Find where the given text appears and provide that cell's center as (x, y) coordinate. 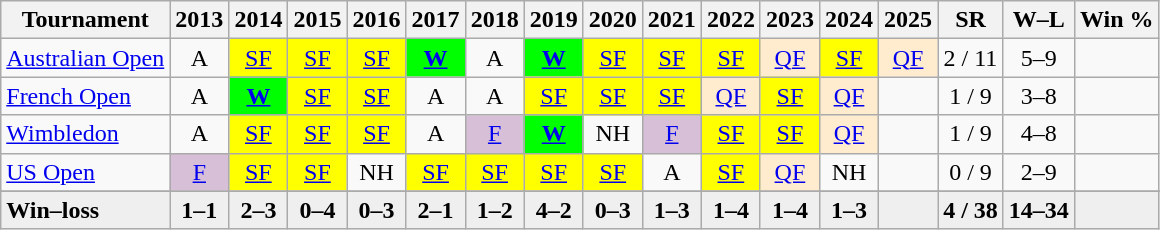
W–L (1038, 20)
0 / 9 (971, 172)
US Open (86, 172)
2–9 (1038, 172)
Wimbledon (86, 134)
4 / 38 (971, 210)
1–1 (200, 210)
5–9 (1038, 58)
2 / 11 (971, 58)
14–34 (1038, 210)
2014 (258, 20)
Tournament (86, 20)
2019 (554, 20)
2018 (494, 20)
2–1 (436, 210)
2013 (200, 20)
4–2 (554, 210)
2024 (848, 20)
2021 (672, 20)
French Open (86, 96)
SR (971, 20)
Australian Open (86, 58)
2025 (908, 20)
Win–loss (86, 210)
4–8 (1038, 134)
2–3 (258, 210)
2016 (376, 20)
2023 (790, 20)
Win % (1116, 20)
2017 (436, 20)
2022 (730, 20)
0–4 (318, 210)
1–2 (494, 210)
3–8 (1038, 96)
2020 (612, 20)
2015 (318, 20)
